Capture the cell that displays the provided text and extract its [X, Y] central coordinate. 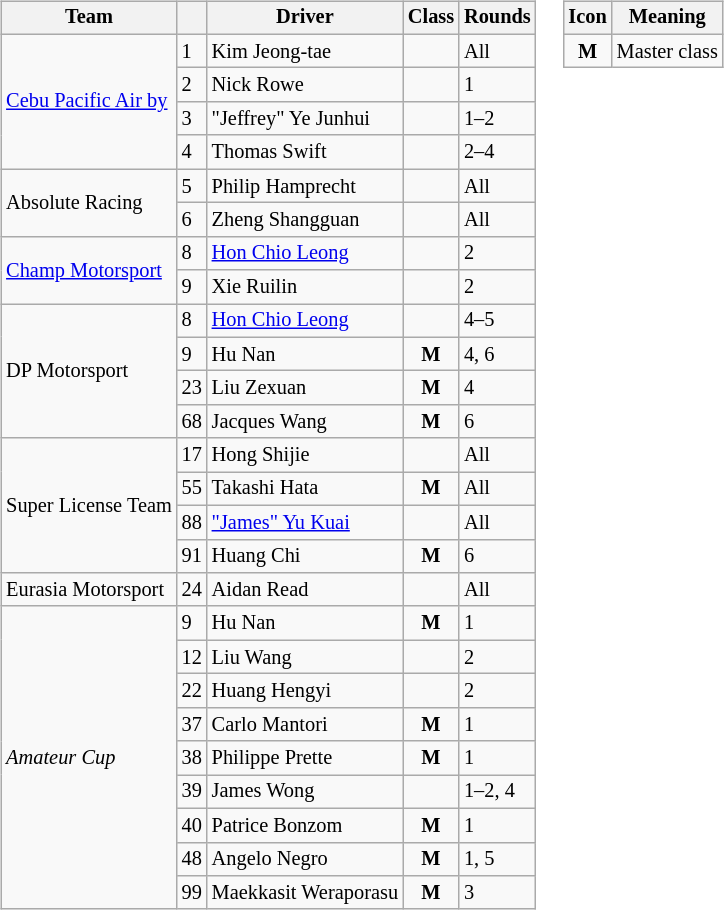
Huang Chi [305, 556]
55 [192, 489]
23 [192, 388]
Meaning [668, 18]
1–2, 4 [498, 792]
Jacques Wang [305, 422]
24 [192, 590]
Super License Team [88, 506]
Master class [668, 51]
88 [192, 522]
2–4 [498, 152]
Absolute Racing [88, 202]
James Wong [305, 792]
Philippe Prette [305, 758]
Champ Motorsport [88, 270]
Hong Shijie [305, 455]
Liu Zexuan [305, 388]
Icon [588, 18]
17 [192, 455]
Maekkasit Weraporasu [305, 893]
40 [192, 825]
68 [192, 422]
Rounds [498, 18]
48 [192, 859]
Xie Ruilin [305, 287]
Carlo Mantori [305, 724]
Huang Hengyi [305, 691]
Angelo Negro [305, 859]
"James" Yu Kuai [305, 522]
38 [192, 758]
4, 6 [498, 354]
91 [192, 556]
"Jeffrey" Ye Junhui [305, 119]
Driver [305, 18]
5 [192, 186]
DP Motorsport [88, 372]
Cebu Pacific Air by [88, 102]
Takashi Hata [305, 489]
Zheng Shangguan [305, 220]
Nick Rowe [305, 85]
Aidan Read [305, 590]
22 [192, 691]
12 [192, 657]
Kim Jeong-tae [305, 51]
39 [192, 792]
Eurasia Motorsport [88, 590]
Patrice Bonzom [305, 825]
Philip Hamprecht [305, 186]
Class [431, 18]
Amateur Cup [88, 758]
Thomas Swift [305, 152]
1–2 [498, 119]
Team [88, 18]
4–5 [498, 321]
Liu Wang [305, 657]
37 [192, 724]
99 [192, 893]
1, 5 [498, 859]
